Find where the given text appears and provide that cell's center as (X, Y) coordinate. 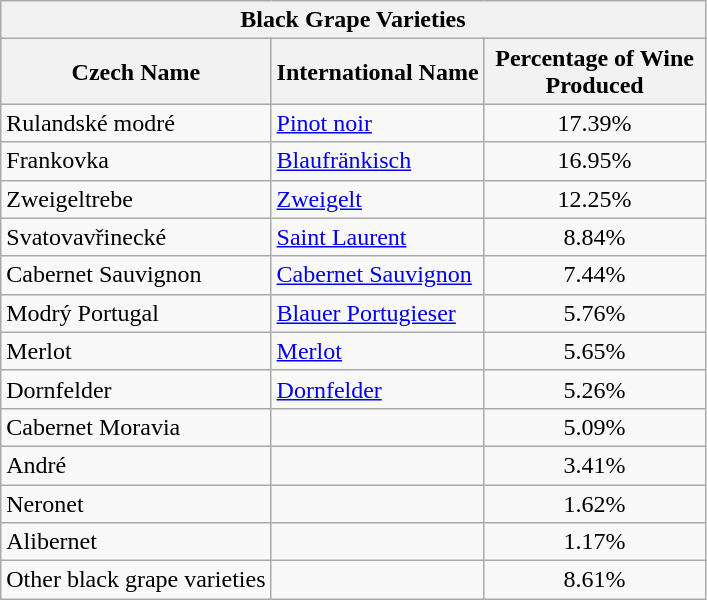
Black Grape Varieties (353, 20)
Rulandské modré (136, 123)
Blauer Portugieser (378, 313)
7.44% (594, 275)
Other black grape varieties (136, 580)
Modrý Portugal (136, 313)
16.95% (594, 161)
1.17% (594, 542)
Zweigeltrebe (136, 199)
Percentage of Wine Produced (594, 72)
5.65% (594, 351)
3.41% (594, 465)
17.39% (594, 123)
8.84% (594, 237)
Zweigelt (378, 199)
Czech Name (136, 72)
André (136, 465)
Svatovavřinecké (136, 237)
1.62% (594, 503)
12.25% (594, 199)
5.26% (594, 389)
Saint Laurent (378, 237)
8.61% (594, 580)
Blaufränkisch (378, 161)
Pinot noir (378, 123)
Frankovka (136, 161)
Alibernet (136, 542)
Neronet (136, 503)
5.09% (594, 427)
International Name (378, 72)
5.76% (594, 313)
Cabernet Moravia (136, 427)
